Identify which cell holds the provided text, then report its [X, Y] central coordinate. 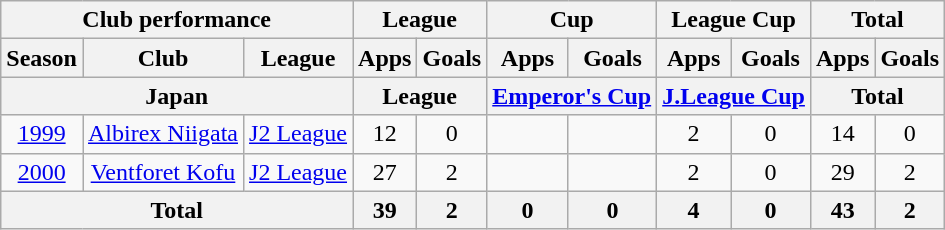
Season [42, 58]
Japan [177, 96]
Cup [572, 20]
29 [842, 172]
J.League Cup [734, 96]
Club performance [177, 20]
2000 [42, 172]
14 [842, 134]
Club [162, 58]
Emperor's Cup [572, 96]
4 [694, 210]
Ventforet Kofu [162, 172]
27 [385, 172]
1999 [42, 134]
Albirex Niigata [162, 134]
12 [385, 134]
League Cup [734, 20]
43 [842, 210]
39 [385, 210]
